Find where the given text appears and provide that cell's center as [X, Y] coordinate. 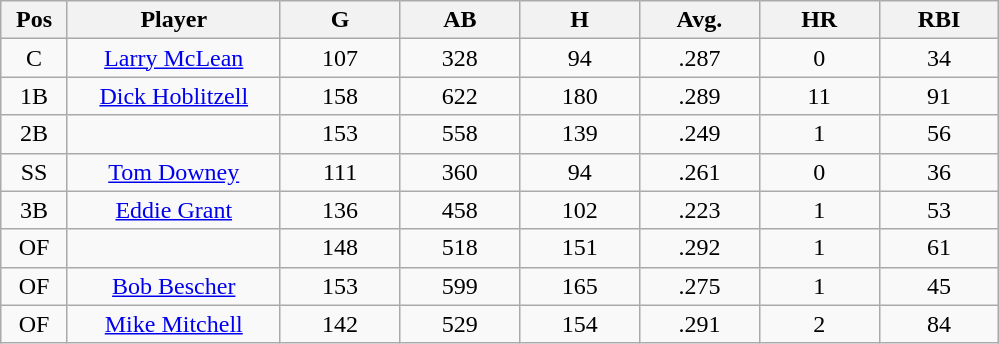
518 [460, 248]
Eddie Grant [174, 210]
Mike Mitchell [174, 324]
1B [34, 96]
36 [939, 172]
HR [819, 20]
360 [460, 172]
107 [340, 58]
34 [939, 58]
RBI [939, 20]
2 [819, 324]
61 [939, 248]
Larry McLean [174, 58]
2B [34, 134]
.291 [700, 324]
158 [340, 96]
.287 [700, 58]
Bob Bescher [174, 286]
56 [939, 134]
142 [340, 324]
Tom Downey [174, 172]
C [34, 58]
599 [460, 286]
11 [819, 96]
458 [460, 210]
Dick Hoblitzell [174, 96]
622 [460, 96]
165 [580, 286]
Avg. [700, 20]
84 [939, 324]
148 [340, 248]
SS [34, 172]
H [580, 20]
154 [580, 324]
558 [460, 134]
180 [580, 96]
.289 [700, 96]
.292 [700, 248]
.223 [700, 210]
Pos [34, 20]
Player [174, 20]
151 [580, 248]
91 [939, 96]
3B [34, 210]
136 [340, 210]
AB [460, 20]
328 [460, 58]
53 [939, 210]
.261 [700, 172]
45 [939, 286]
.275 [700, 286]
G [340, 20]
102 [580, 210]
111 [340, 172]
.249 [700, 134]
529 [460, 324]
139 [580, 134]
